Locate the cell with the specified text and output its [X, Y] center coordinate. 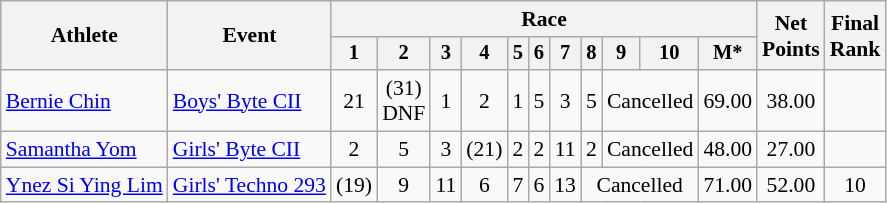
69.00 [728, 100]
Girls' Byte CII [250, 150]
48.00 [728, 150]
38.00 [791, 100]
(31)DNF [404, 100]
13 [565, 185]
M* [728, 54]
Boys' Byte CII [250, 100]
Ynez Si Ying Lim [84, 185]
Samantha Yom [84, 150]
52.00 [791, 185]
Final Rank [856, 36]
Bernie Chin [84, 100]
NetPoints [791, 36]
Race [544, 19]
21 [354, 100]
27.00 [791, 150]
71.00 [728, 185]
(19) [354, 185]
Girls' Techno 293 [250, 185]
Athlete [84, 36]
4 [484, 54]
Event [250, 36]
8 [592, 54]
(21) [484, 150]
